Extract the (x, y) coordinate from the center of the cell holding the provided text.  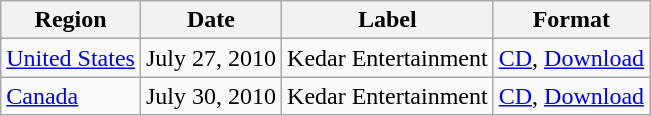
Format (571, 20)
July 30, 2010 (210, 96)
Label (388, 20)
Canada (71, 96)
Date (210, 20)
July 27, 2010 (210, 58)
United States (71, 58)
Region (71, 20)
